Output the [x, y] coordinate of the center of the cell containing the given text.  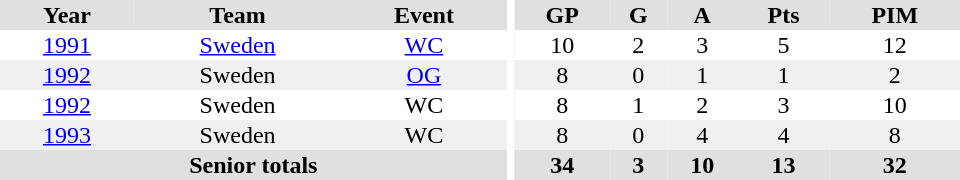
GP [562, 15]
Team [238, 15]
1991 [67, 45]
5 [784, 45]
Event [424, 15]
34 [562, 165]
Pts [784, 15]
13 [784, 165]
G [638, 15]
PIM [895, 15]
OG [424, 75]
1993 [67, 135]
32 [895, 165]
Year [67, 15]
12 [895, 45]
A [702, 15]
Senior totals [254, 165]
